Scan for the cell matching the given text and deliver its [x, y] coordinate at center. 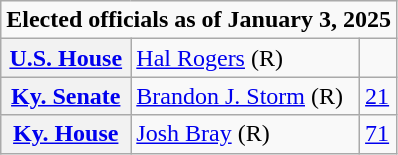
Ky. House [66, 134]
Brandon J. Storm (R) [246, 96]
Josh Bray (R) [246, 134]
71 [378, 134]
Hal Rogers (R) [246, 58]
Ky. Senate [66, 96]
U.S. House [66, 58]
Elected officials as of January 3, 2025 [199, 20]
21 [378, 96]
